Determine the (X, Y) coordinate at the center of the cell enclosing the given text.  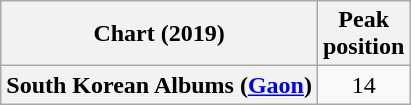
Peakposition (363, 34)
14 (363, 85)
Chart (2019) (160, 34)
South Korean Albums (Gaon) (160, 85)
